Detect which cell encompasses the target text, then output its (x, y) center coordinate. 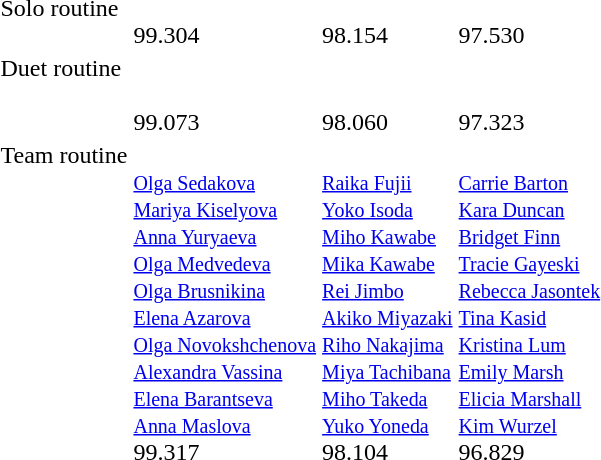
99.073 (225, 95)
98.060 (388, 95)
